Search for the cell housing the specified text and yield its [x, y] center coordinate. 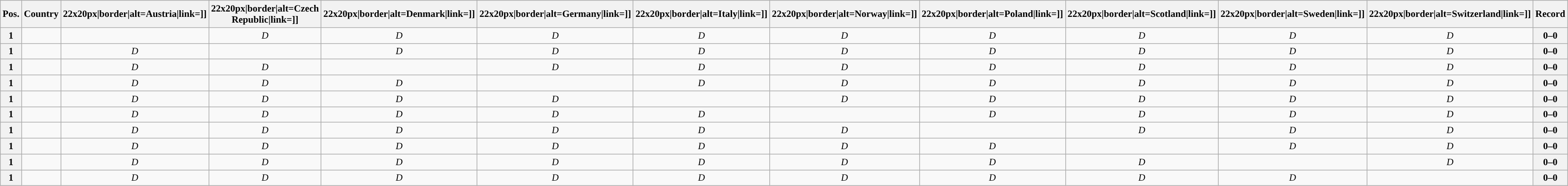
22x20px|border|alt=Norway|link=]] [844, 14]
Pos. [11, 14]
22x20px|border|alt=Switzerland|link=]] [1450, 14]
22x20px|border|alt=Germany|link=]] [556, 14]
22x20px|border|alt=Sweden|link=]] [1292, 14]
Country [41, 14]
22x20px|border|alt=Poland|link=]] [992, 14]
22x20px|border|alt=Czech Republic|link=]] [265, 14]
22x20px|border|alt=Italy|link=]] [701, 14]
22x20px|border|alt=Denmark|link=]] [399, 14]
22x20px|border|alt=Austria|link=]] [135, 14]
Record [1550, 14]
22x20px|border|alt=Scotland|link=]] [1142, 14]
